Find where the given text appears and provide that cell's center as [X, Y] coordinate. 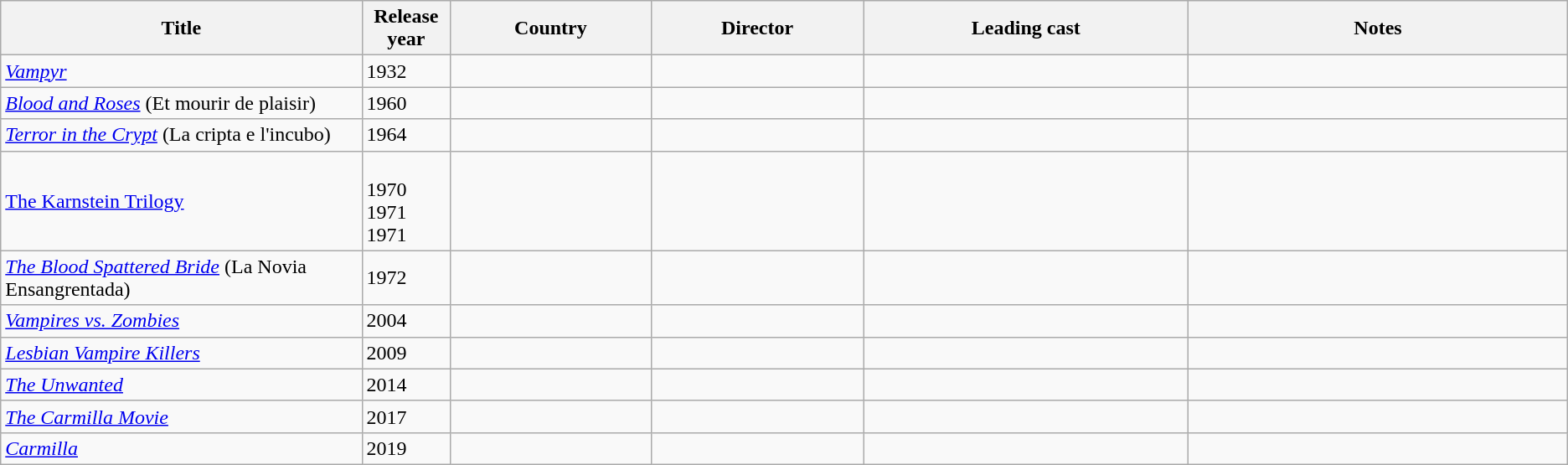
Vampires vs. Zombies [181, 321]
The Blood Spattered Bride (La Novia Ensangrentada) [181, 278]
The Carmilla Movie [181, 416]
Terror in the Crypt (La cripta e l'incubo) [181, 135]
Carmilla [181, 448]
The Karnstein Trilogy [181, 201]
1964 [406, 135]
Release year [406, 28]
Title [181, 28]
2017 [406, 416]
Leading cast [1026, 28]
197019711971 [406, 201]
The Unwanted [181, 385]
1960 [406, 103]
1972 [406, 278]
Blood and Roses (Et mourir de plaisir) [181, 103]
Lesbian Vampire Killers [181, 353]
2004 [406, 321]
2019 [406, 448]
2014 [406, 385]
Vampyr [181, 71]
Notes [1379, 28]
2009 [406, 353]
Country [551, 28]
Director [757, 28]
1932 [406, 71]
